For the text-containing cell, return its midpoint in [X, Y] coordinate format. 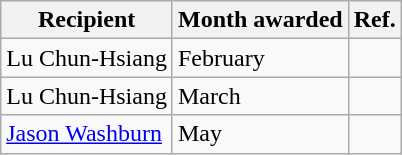
May [260, 134]
Jason Washburn [87, 134]
March [260, 96]
Recipient [87, 20]
Ref. [374, 20]
February [260, 58]
Month awarded [260, 20]
